Return the (x, y) coordinate for the center point of the cell that contains the specified text.  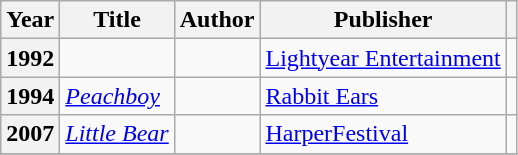
Publisher (383, 20)
2007 (30, 134)
Author (217, 20)
Peachboy (117, 96)
Lightyear Entertainment (383, 58)
HarperFestival (383, 134)
Little Bear (117, 134)
1994 (30, 96)
1992 (30, 58)
Rabbit Ears (383, 96)
Title (117, 20)
Year (30, 20)
